For the text-containing cell, return its midpoint in (X, Y) coordinate format. 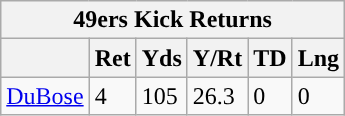
Y/Rt (217, 58)
DuBose (45, 96)
49ers Kick Returns (173, 20)
4 (112, 96)
Yds (162, 58)
105 (162, 96)
Ret (112, 58)
TD (270, 58)
Lng (318, 58)
26.3 (217, 96)
